Scan for the cell matching the given text and deliver its [x, y] coordinate at center. 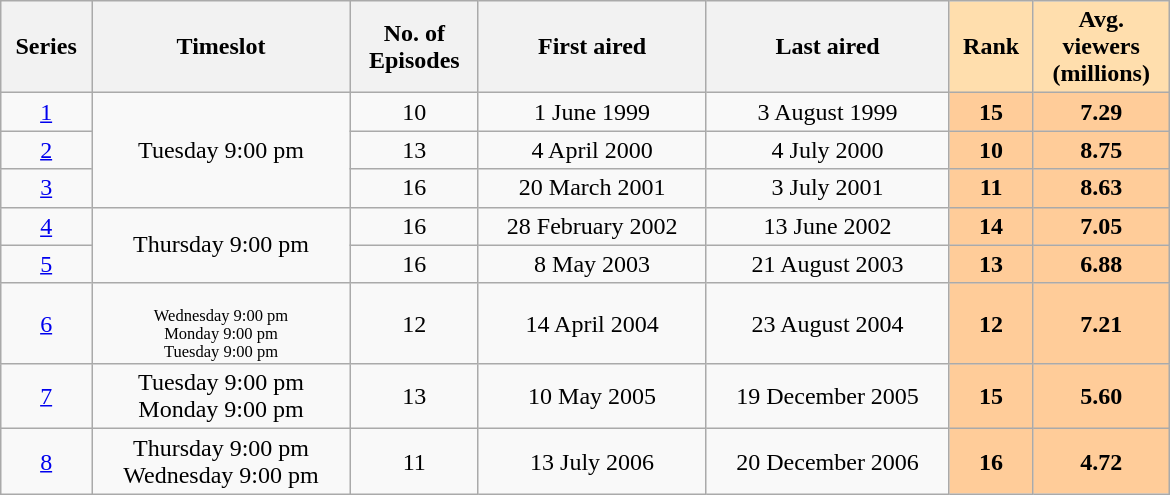
8 May 2003 [592, 264]
Series [46, 47]
4.72 [1101, 462]
7 [46, 396]
10 May 2005 [592, 396]
14 April 2004 [592, 324]
7.21 [1101, 324]
23 August 2004 [828, 324]
Wednesday 9:00 pm Monday 9:00 pm Tuesday 9:00 pm [222, 324]
6.88 [1101, 264]
13 July 2006 [592, 462]
Thursday 9:00 pm [222, 245]
28 February 2002 [592, 226]
19 December 2005 [828, 396]
Thursday 9:00 pm Wednesday 9:00 pm [222, 462]
13 June 2002 [828, 226]
1 [46, 112]
8 [46, 462]
6 [46, 324]
3 [46, 188]
5 [46, 264]
7.29 [1101, 112]
14 [991, 226]
21 August 2003 [828, 264]
Tuesday 9:00 pm Monday 9:00 pm [222, 396]
4 July 2000 [828, 150]
3 August 1999 [828, 112]
3 July 2001 [828, 188]
2 [46, 150]
Rank [991, 47]
Tuesday 9:00 pm [222, 150]
First aired [592, 47]
4 April 2000 [592, 150]
1 June 1999 [592, 112]
20 March 2001 [592, 188]
Timeslot [222, 47]
8.63 [1101, 188]
No. ofEpisodes [414, 47]
5.60 [1101, 396]
20 December 2006 [828, 462]
Last aired [828, 47]
7.05 [1101, 226]
4 [46, 226]
8.75 [1101, 150]
Avg. viewers (millions) [1101, 47]
